Locate the cell with the specified text and output its (x, y) center coordinate. 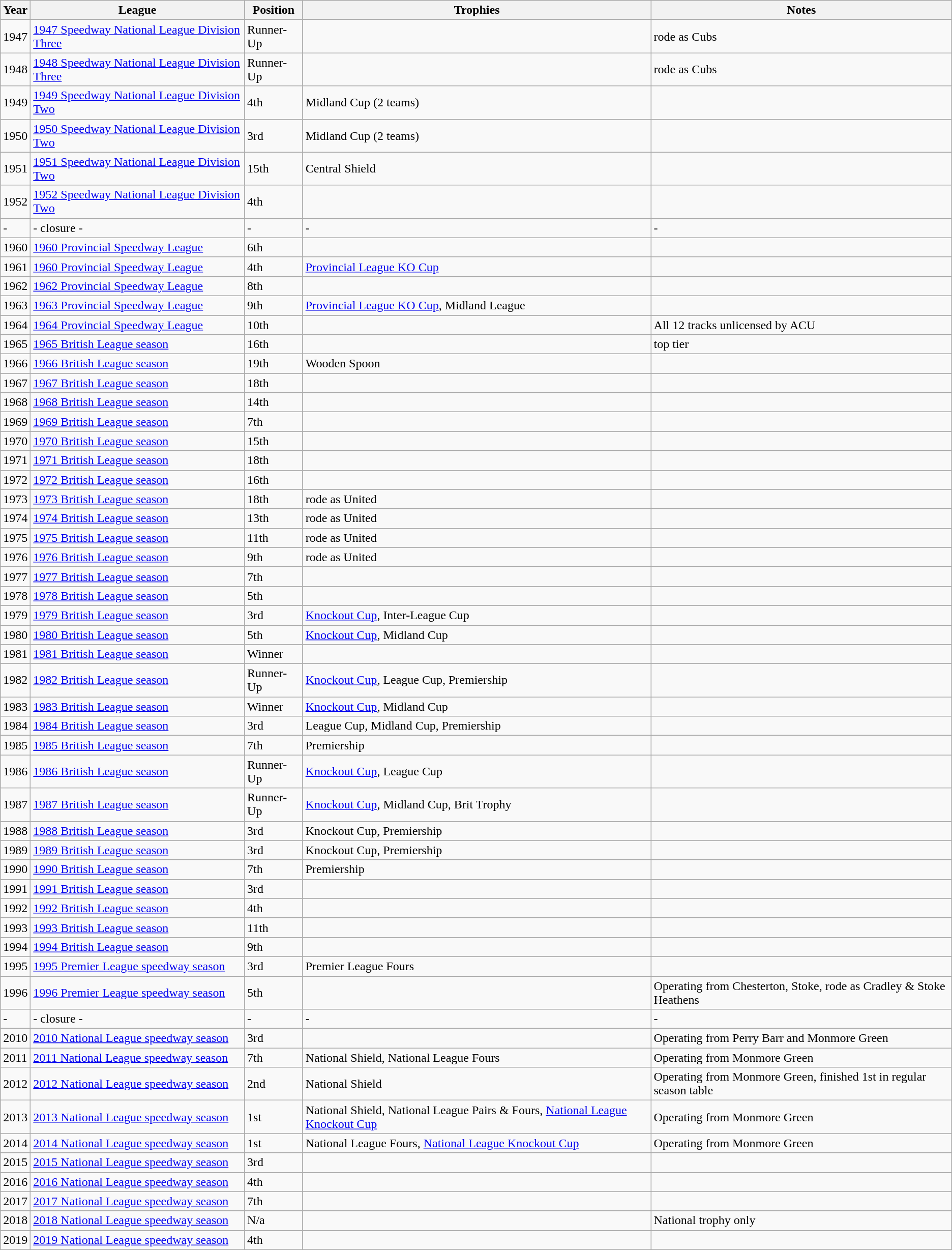
1949 Speedway National League Division Two (137, 103)
1970 British League season (137, 441)
1980 British League season (137, 634)
1952 (15, 201)
1995 Premier League speedway season (137, 966)
1986 (15, 771)
1947 (15, 37)
1947 Speedway National League Division Three (137, 37)
2014 (15, 1143)
2012 National League speedway season (137, 1084)
2018 National League speedway season (137, 1220)
National trophy only (801, 1220)
1951 Speedway National League Division Two (137, 169)
1976 British League season (137, 557)
1962 (15, 286)
1967 British League season (137, 383)
2016 National League speedway season (137, 1182)
1989 British League season (137, 850)
6th (274, 247)
2010 (15, 1038)
1963 (15, 305)
1988 British League season (137, 831)
1948 Speedway National League Division Three (137, 69)
2015 National League speedway season (137, 1162)
19th (274, 364)
1977 (15, 576)
2019 National League speedway season (137, 1240)
1981 (15, 654)
10th (274, 325)
Trophies (477, 10)
2011 (15, 1058)
2014 National League speedway season (137, 1143)
1964 (15, 325)
1979 British League season (137, 615)
1972 (15, 480)
Operating from Monmore Green, finished 1st in regular season table (801, 1084)
1994 British League season (137, 947)
2013 National League speedway season (137, 1117)
Knockout Cup, League Cup, Premiership (477, 681)
1974 British League season (137, 518)
N/a (274, 1220)
14th (274, 402)
1948 (15, 69)
1985 British League season (137, 745)
Knockout Cup, Inter-League Cup (477, 615)
2018 (15, 1220)
Knockout Cup, League Cup (477, 771)
1979 (15, 615)
1995 (15, 966)
1977 British League season (137, 576)
1973 British League season (137, 499)
2016 (15, 1182)
13th (274, 518)
1985 (15, 745)
1974 (15, 518)
Operating from Chesterton, Stoke, rode as Cradley & Stoke Heathens (801, 992)
Notes (801, 10)
1971 (15, 460)
1967 (15, 383)
1993 British League season (137, 927)
All 12 tracks unlicensed by ACU (801, 325)
1965 (15, 344)
Provincial League KO Cup, Midland League (477, 305)
1960 (15, 247)
1962 Provincial Speedway League (137, 286)
2nd (274, 1084)
1991 (15, 889)
Year (15, 10)
1982 British League season (137, 681)
1964 Provincial Speedway League (137, 325)
Knockout Cup, Midland Cup, Brit Trophy (477, 805)
2011 National League speedway season (137, 1058)
Position (274, 10)
1978 (15, 596)
2019 (15, 1240)
Wooden Spoon (477, 364)
1952 Speedway National League Division Two (137, 201)
1991 British League season (137, 889)
top tier (801, 344)
2010 National League speedway season (137, 1038)
2017 (15, 1201)
1984 (15, 726)
1963 Provincial Speedway League (137, 305)
1971 British League season (137, 460)
1966 (15, 364)
2017 National League speedway season (137, 1201)
1983 (15, 707)
1994 (15, 947)
Provincial League KO Cup (477, 267)
National Shield, National League Fours (477, 1058)
1961 (15, 267)
2012 (15, 1084)
1978 British League season (137, 596)
1982 (15, 681)
1996 (15, 992)
1972 British League season (137, 480)
1996 Premier League speedway season (137, 992)
1987 (15, 805)
1976 (15, 557)
1970 (15, 441)
1989 (15, 850)
Operating from Perry Barr and Monmore Green (801, 1038)
1968 (15, 402)
1969 British League season (137, 422)
1949 (15, 103)
1986 British League season (137, 771)
1990 (15, 869)
1950 (15, 135)
2013 (15, 1117)
1969 (15, 422)
1993 (15, 927)
Central Shield (477, 169)
2015 (15, 1162)
National League Fours, National League Knockout Cup (477, 1143)
1966 British League season (137, 364)
National Shield, National League Pairs & Fours, National League Knockout Cup (477, 1117)
National Shield (477, 1084)
1975 British League season (137, 538)
1980 (15, 634)
1950 Speedway National League Division Two (137, 135)
1990 British League season (137, 869)
1951 (15, 169)
1965 British League season (137, 344)
1973 (15, 499)
1968 British League season (137, 402)
1975 (15, 538)
1992 British League season (137, 908)
League (137, 10)
1981 British League season (137, 654)
8th (274, 286)
1987 British League season (137, 805)
League Cup, Midland Cup, Premiership (477, 726)
1984 British League season (137, 726)
Premier League Fours (477, 966)
1992 (15, 908)
1988 (15, 831)
1983 British League season (137, 707)
